From the cell containing the given text, extract its center point as [x, y] coordinate. 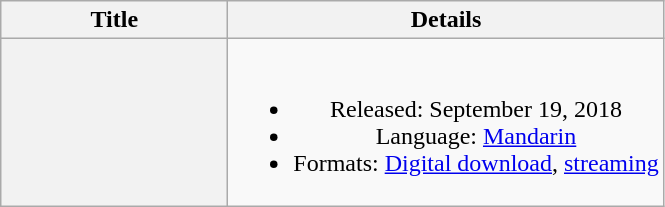
Released: September 19, 2018Language: MandarinFormats: Digital download, streaming [446, 122]
Details [446, 20]
Title [114, 20]
